Scan for the cell matching the given text and deliver its (X, Y) coordinate at center. 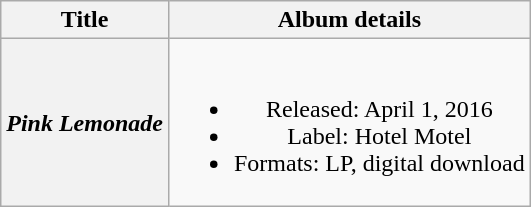
Title (85, 20)
Released: April 1, 2016Label: Hotel MotelFormats: LP, digital download (349, 122)
Album details (349, 20)
Pink Lemonade (85, 122)
